Extract the [x, y] coordinate from the center of the cell holding the provided text.  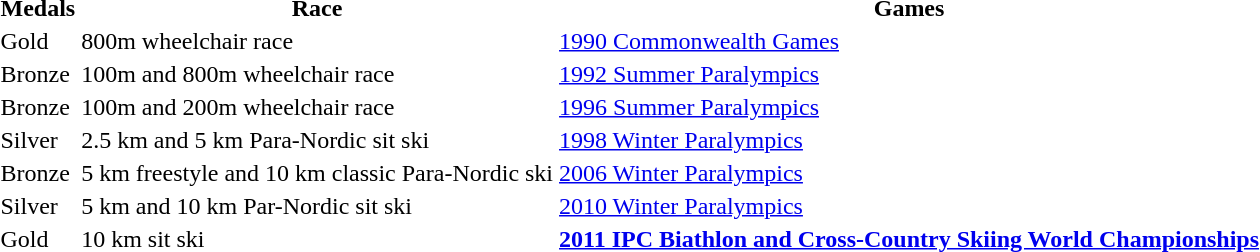
5 km and 10 km Par-Nordic sit ski [318, 206]
100m and 200m wheelchair race [318, 107]
800m wheelchair race [318, 41]
100m and 800m wheelchair race [318, 74]
5 km freestyle and 10 km classic Para-Nordic ski [318, 173]
2.5 km and 5 km Para-Nordic sit ski [318, 140]
